Provide the [x, y] coordinate of the cell's center where the given text is located.  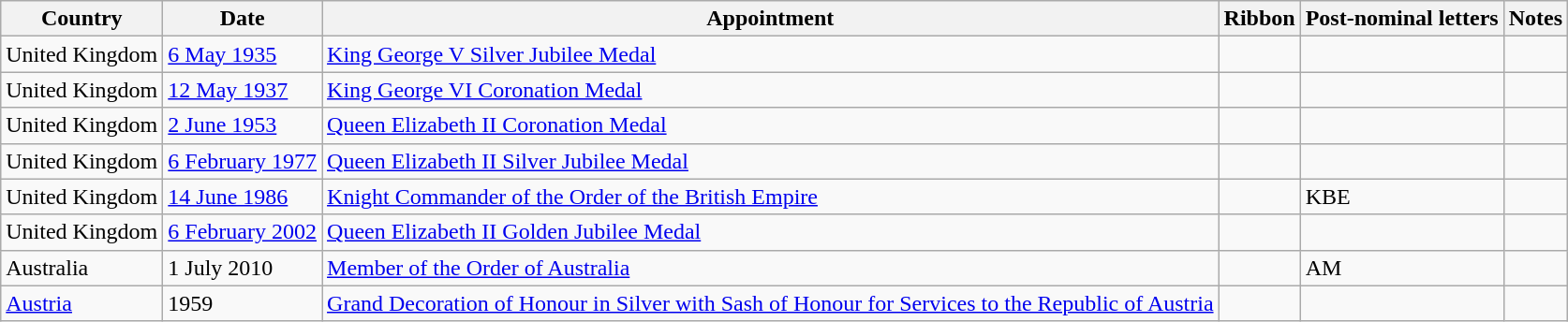
Grand Decoration of Honour in Silver with Sash of Honour for Services to the Republic of Austria [771, 303]
Queen Elizabeth II Golden Jubilee Medal [771, 232]
Post-nominal letters [1401, 19]
King George V Silver Jubilee Medal [771, 54]
King George VI Coronation Medal [771, 90]
Australia [82, 268]
6 May 1935 [243, 54]
Queen Elizabeth II Silver Jubilee Medal [771, 161]
Knight Commander of the Order of the British Empire [771, 197]
Ribbon [1259, 19]
Appointment [771, 19]
6 February 1977 [243, 161]
14 June 1986 [243, 197]
Queen Elizabeth II Coronation Medal [771, 125]
2 June 1953 [243, 125]
AM [1401, 268]
KBE [1401, 197]
12 May 1937 [243, 90]
Austria [82, 303]
1 July 2010 [243, 268]
6 February 2002 [243, 232]
Member of the Order of Australia [771, 268]
Notes [1535, 19]
Country [82, 19]
Date [243, 19]
1959 [243, 303]
